Locate the cell with the specified text and output its [x, y] center coordinate. 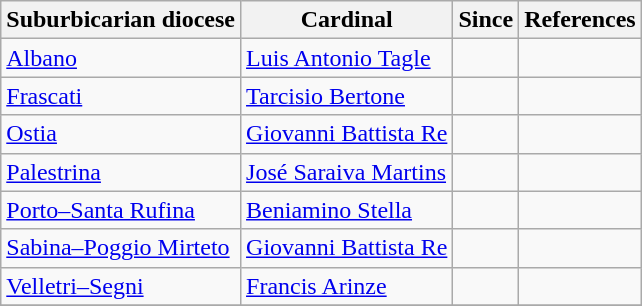
José Saraiva Martins [347, 172]
Since [486, 20]
Tarcisio Bertone [347, 96]
Francis Arinze [347, 286]
Sabina–Poggio Mirteto [121, 248]
Velletri–Segni [121, 286]
Ostia [121, 134]
References [580, 20]
Beniamino Stella [347, 210]
Frascati [121, 96]
Palestrina [121, 172]
Porto–Santa Rufina [121, 210]
Cardinal [347, 20]
Albano [121, 58]
Luis Antonio Tagle [347, 58]
Suburbicarian diocese [121, 20]
